From the cell containing the given text, extract its center point as [x, y] coordinate. 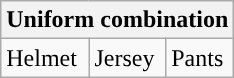
Helmet [45, 58]
Pants [200, 58]
Uniform combination [118, 20]
Jersey [128, 58]
